Determine the [x, y] coordinate at the center of the cell enclosing the given text.  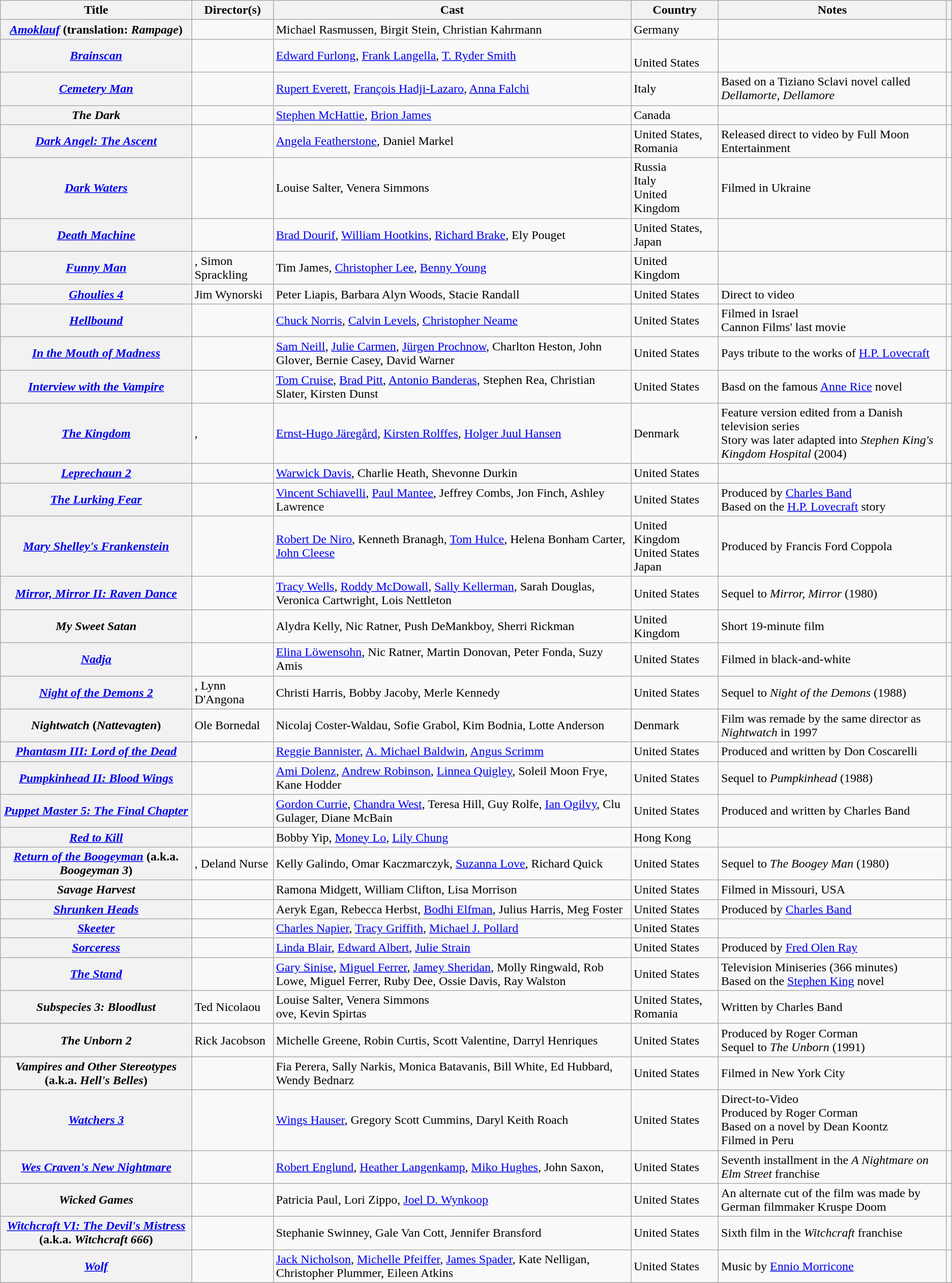
Watchers 3 [96, 1120]
Angela Featherstone, Daniel Markel [452, 141]
The Kingdom [96, 433]
Wings Hauser, Gregory Scott Cummins, Daryl Keith Roach [452, 1120]
Pumpkinhead II: Blood Wings [96, 778]
Linda Blair, Edward Albert, Julie Strain [452, 948]
Country [675, 10]
Savage Harvest [96, 889]
Death Machine [96, 235]
Tom Cruise, Brad Pitt, Antonio Banderas, Stephen Rea, Christian Slater, Kirsten Dunst [452, 386]
Skeeter [96, 929]
Subspecies 3: Bloodlust [96, 1007]
Nightwatch (Nattevagten) [96, 725]
Based on a Tiziano Sclavi novel called Dellamorte, Dellamore [832, 88]
Interview with the Vampire [96, 386]
Edward Furlong, Frank Langella, T. Ryder Smith [452, 56]
Kelly Galindo, Omar Kaczmarczyk, Suzanna Love, Richard Quick [452, 863]
Peter Liapis, Barbara Alyn Woods, Stacie Randall [452, 294]
Sam Neill, Julie Carmen, Jürgen Prochnow, Charlton Heston, John Glover, Bernie Casey, David Warner [452, 353]
Phantasm III: Lord of the Dead [96, 752]
Ole Bornedal [232, 725]
Stephen McHattie, Brion James [452, 115]
Sixth film in the Witchcraft franchise [832, 1233]
Music by Ennio Morricone [832, 1266]
Notes [832, 10]
The Dark [96, 115]
Brad Dourif, William Hootkins, Richard Brake, Ely Pouget [452, 235]
Ami Dolenz, Andrew Robinson, Linnea Quigley, Soleil Moon Frye, Kane Hodder [452, 778]
, Lynn D'Angona [232, 693]
Cemetery Man [96, 88]
Red to Kill [96, 837]
Ted Nicolaou [232, 1007]
Stephanie Swinney, Gale Van Cott, Jennifer Bransford [452, 1233]
Ernst-Hugo Järegård, Kirsten Rolffes, Holger Juul Hansen [452, 433]
Fia Perera, Sally Narkis, Monica Batavanis, Bill White, Ed Hubbard, Wendy Bednarz [452, 1073]
Produced by Charles Band [832, 909]
Filmed in IsraelCannon Films' last movie [832, 320]
Direct to video [832, 294]
Vincent Schiavelli, Paul Mantee, Jeffrey Combs, Jon Finch, Ashley Lawrence [452, 499]
Film was remade by the same director as Nightwatch in 1997 [832, 725]
Wolf [96, 1266]
Filmed in Ukraine [832, 188]
Dark Angel: The Ascent [96, 141]
Nadja [96, 659]
Ghoulies 4 [96, 294]
Louise Salter, Venera Simmons [452, 188]
, [232, 433]
Filmed in Missouri, USA [832, 889]
Shrunken Heads [96, 909]
Brainscan [96, 56]
Sequel to Night of the Demons (1988) [832, 693]
Filmed in black-and-white [832, 659]
Wes Craven's New Nightmare [96, 1167]
The Stand [96, 974]
Puppet Master 5: The Final Chapter [96, 811]
Direct-to-VideoProduced by Roger CormanBased on a novel by Dean KoontzFilmed in Peru [832, 1120]
Tim James, Christopher Lee, Benny Young [452, 267]
Produced by Roger CormanSequel to The Unborn (1991) [832, 1040]
Gordon Currie, Chandra West, Teresa Hill, Guy Rolfe, Ian Ogilvy, Clu Gulager, Diane McBain [452, 811]
Produced and written by Don Coscarelli [832, 752]
Pays tribute to the works of H.P. Lovecraft [832, 353]
Jack Nicholson, Michelle Pfeiffer, James Spader, Kate Nelligan, Christopher Plummer, Eileen Atkins [452, 1266]
Night of the Demons 2 [96, 693]
Vampires and Other Stereotypes (a.k.a. Hell's Belles) [96, 1073]
Louise Salter, Venera Simmonsove, Kevin Spirtas [452, 1007]
Return of the Boogeyman (a.k.a. Boogeyman 3) [96, 863]
Sequel to Pumpkinhead (1988) [832, 778]
Filmed in New York City [832, 1073]
Mary Shelley's Frankenstein [96, 546]
Elina Löwensohn, Nic Ratner, Martin Donovan, Peter Fonda, Suzy Amis [452, 659]
Warwick Davis, Charlie Heath, Shevonne Durkin [452, 473]
Dark Waters [96, 188]
In the Mouth of Madness [96, 353]
Feature version edited from a Danish television seriesStory was later adapted into Stephen King's Kingdom Hospital (2004) [832, 433]
Written by Charles Band [832, 1007]
Produced by Francis Ford Coppola [832, 546]
Charles Napier, Tracy Griffith, Michael J. Pollard [452, 929]
Jim Wynorski [232, 294]
Tracy Wells, Roddy McDowall, Sally Kellerman, Sarah Douglas, Veronica Cartwright, Lois Nettleton [452, 593]
Leprechaun 2 [96, 473]
The Lurking Fear [96, 499]
Sequel to The Boogey Man (1980) [832, 863]
Short 19-minute film [832, 626]
RussiaItalyUnited Kingdom [675, 188]
Rick Jacobson [232, 1040]
Released direct to video by Full Moon Entertainment [832, 141]
Michael Rasmussen, Birgit Stein, Christian Kahrmann [452, 29]
Canada [675, 115]
Gary Sinise, Miguel Ferrer, Jamey Sheridan, Molly Ringwald, Rob Lowe, Miguel Ferrer, Ruby Dee, Ossie Davis, Ray Walston [452, 974]
Robert Englund, Heather Langenkamp, Miko Hughes, John Saxon, [452, 1167]
Title [96, 10]
Rupert Everett, François Hadji-Lazaro, Anna Falchi [452, 88]
Amoklauf (translation: Rampage) [96, 29]
Reggie Bannister, A. Michael Baldwin, Angus Scrimm [452, 752]
Robert De Niro, Kenneth Branagh, Tom Hulce, Helena Bonham Carter, John Cleese [452, 546]
Christi Harris, Bobby Jacoby, Merle Kennedy [452, 693]
Witchcraft VI: The Devil's Mistress (a.k.a. Witchcraft 666) [96, 1233]
Produced by Charles BandBased on the H.P. Lovecraft story [832, 499]
Bobby Yip, Money Lo, Lily Chung [452, 837]
United States, Japan [675, 235]
Nicolaj Coster-Waldau, Sofie Grabol, Kim Bodnia, Lotte Anderson [452, 725]
Hellbound [96, 320]
Patricia Paul, Lori Zippo, Joel D. Wynkoop [452, 1200]
Michelle Greene, Robin Curtis, Scott Valentine, Darryl Henriques [452, 1040]
, Deland Nurse [232, 863]
, Simon Sprackling [232, 267]
Director(s) [232, 10]
Chuck Norris, Calvin Levels, Christopher Neame [452, 320]
Aeryk Egan, Rebecca Herbst, Bodhi Elfman, Julius Harris, Meg Foster [452, 909]
Seventh installment in the A Nightmare on Elm Street franchise [832, 1167]
United KingdomUnited StatesJapan [675, 546]
Basd on the famous Anne Rice novel [832, 386]
Mirror, Mirror II: Raven Dance [96, 593]
Alydra Kelly, Nic Ratner, Push DeMankboy, Sherri Rickman [452, 626]
Sorceress [96, 948]
Cast [452, 10]
Ramona Midgett, William Clifton, Lisa Morrison [452, 889]
Television Miniseries (366 minutes)Based on the Stephen King novel [832, 974]
Hong Kong [675, 837]
An alternate cut of the film was made by German filmmaker Kruspe Doom [832, 1200]
My Sweet Satan [96, 626]
Produced and written by Charles Band [832, 811]
Germany [675, 29]
Wicked Games [96, 1200]
Funny Man [96, 267]
Italy [675, 88]
The Unborn 2 [96, 1040]
Produced by Fred Olen Ray [832, 948]
Sequel to Mirror, Mirror (1980) [832, 593]
